Locate the cell with the specified text and output its (x, y) center coordinate. 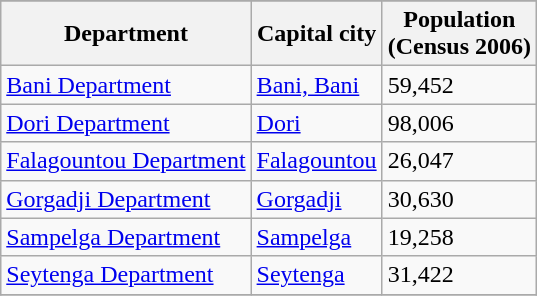
Bani, Bani (316, 85)
31,422 (459, 275)
Falagountou Department (126, 161)
Gorgadji (316, 199)
Population (Census 2006) (459, 34)
59,452 (459, 85)
Sampelga (316, 237)
98,006 (459, 123)
Dori Department (126, 123)
Sampelga Department (126, 237)
Gorgadji Department (126, 199)
26,047 (459, 161)
Dori (316, 123)
Seytenga (316, 275)
Department (126, 34)
Seytenga Department (126, 275)
19,258 (459, 237)
Falagountou (316, 161)
Capital city (316, 34)
30,630 (459, 199)
Bani Department (126, 85)
